Detect which cell encompasses the target text, then output its [x, y] center coordinate. 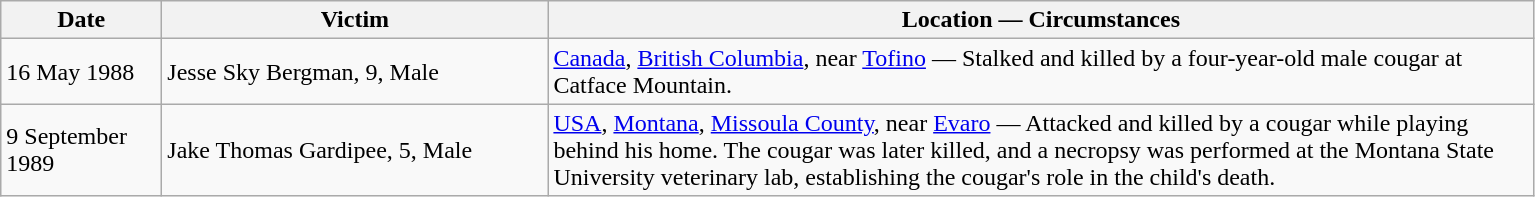
Canada, British Columbia, near Tofino — Stalked and killed by a four-year-old male cougar at Catface Mountain. [1041, 72]
Location — Circumstances [1041, 20]
Date [82, 20]
Jake Thomas Gardipee, 5, Male [355, 150]
16 May 1988 [82, 72]
9 September 1989 [82, 150]
Victim [355, 20]
Jesse Sky Bergman, 9, Male [355, 72]
